Determine the (X, Y) coordinate at the center of the cell enclosing the given text.  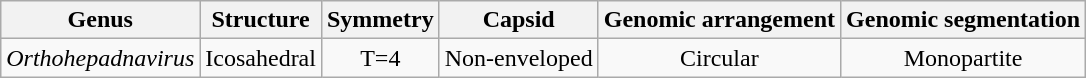
T=4 (380, 58)
Circular (719, 58)
Genomic arrangement (719, 20)
Genomic segmentation (964, 20)
Icosahedral (261, 58)
Non-enveloped (518, 58)
Monopartite (964, 58)
Orthohepadnavirus (100, 58)
Symmetry (380, 20)
Capsid (518, 20)
Structure (261, 20)
Genus (100, 20)
